Extract the (X, Y) coordinate from the center of the cell holding the provided text.  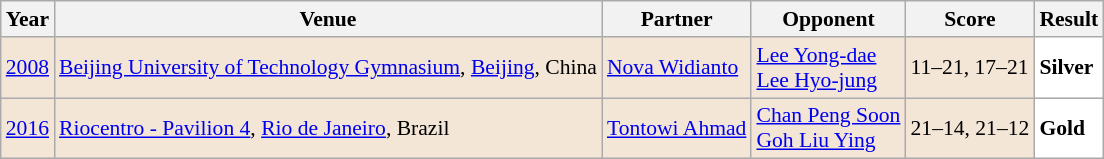
Riocentro - Pavilion 4, Rio de Janeiro, Brazil (328, 128)
Chan Peng Soon Goh Liu Ying (828, 128)
Nova Widianto (677, 68)
2008 (28, 68)
Opponent (828, 19)
Result (1068, 19)
Partner (677, 19)
11–21, 17–21 (970, 68)
Tontowi Ahmad (677, 128)
Score (970, 19)
Gold (1068, 128)
Silver (1068, 68)
Lee Yong-dae Lee Hyo-jung (828, 68)
21–14, 21–12 (970, 128)
Venue (328, 19)
Year (28, 19)
2016 (28, 128)
Beijing University of Technology Gymnasium, Beijing, China (328, 68)
